Return the [x, y] coordinate for the center point of the cell that contains the specified text.  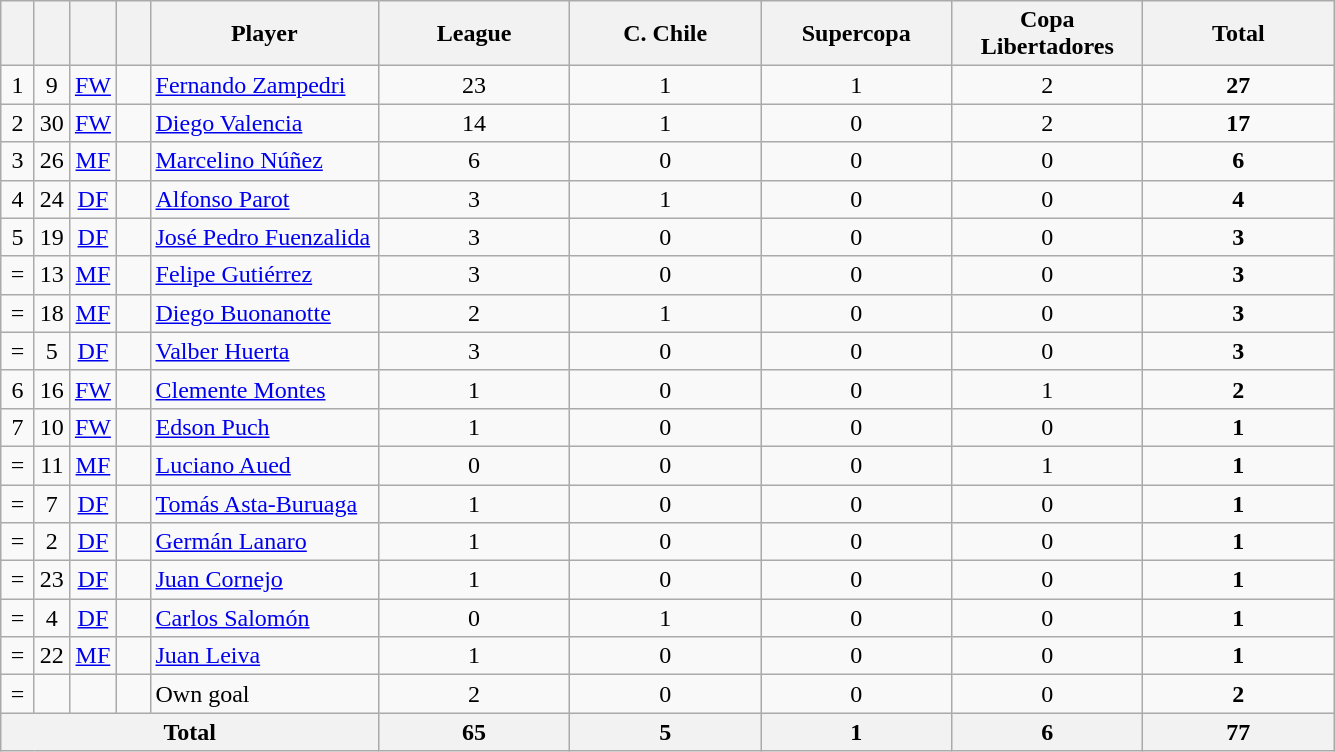
Alfonso Parot [264, 199]
League [474, 34]
Own goal [264, 694]
Felipe Gutiérrez [264, 275]
Carlos Salomón [264, 618]
16 [52, 389]
Juan Leiva [264, 656]
19 [52, 237]
Marcelino Núñez [264, 161]
Diego Valencia [264, 123]
13 [52, 275]
Player [264, 34]
Clemente Montes [264, 389]
24 [52, 199]
Tomás Asta-Buruaga [264, 503]
Valber Huerta [264, 351]
30 [52, 123]
Fernando Zampedri [264, 85]
11 [52, 465]
14 [474, 123]
10 [52, 427]
Edson Puch [264, 427]
27 [1238, 85]
77 [1238, 732]
CopaLibertadores [1048, 34]
9 [52, 85]
65 [474, 732]
Diego Buonanotte [264, 313]
Luciano Aued [264, 465]
18 [52, 313]
Juan Cornejo [264, 580]
C. Chile [666, 34]
José Pedro Fuenzalida [264, 237]
22 [52, 656]
26 [52, 161]
Germán Lanaro [264, 542]
17 [1238, 123]
Supercopa [856, 34]
